Provide the (X, Y) coordinate of the cell's center where the given text is located.  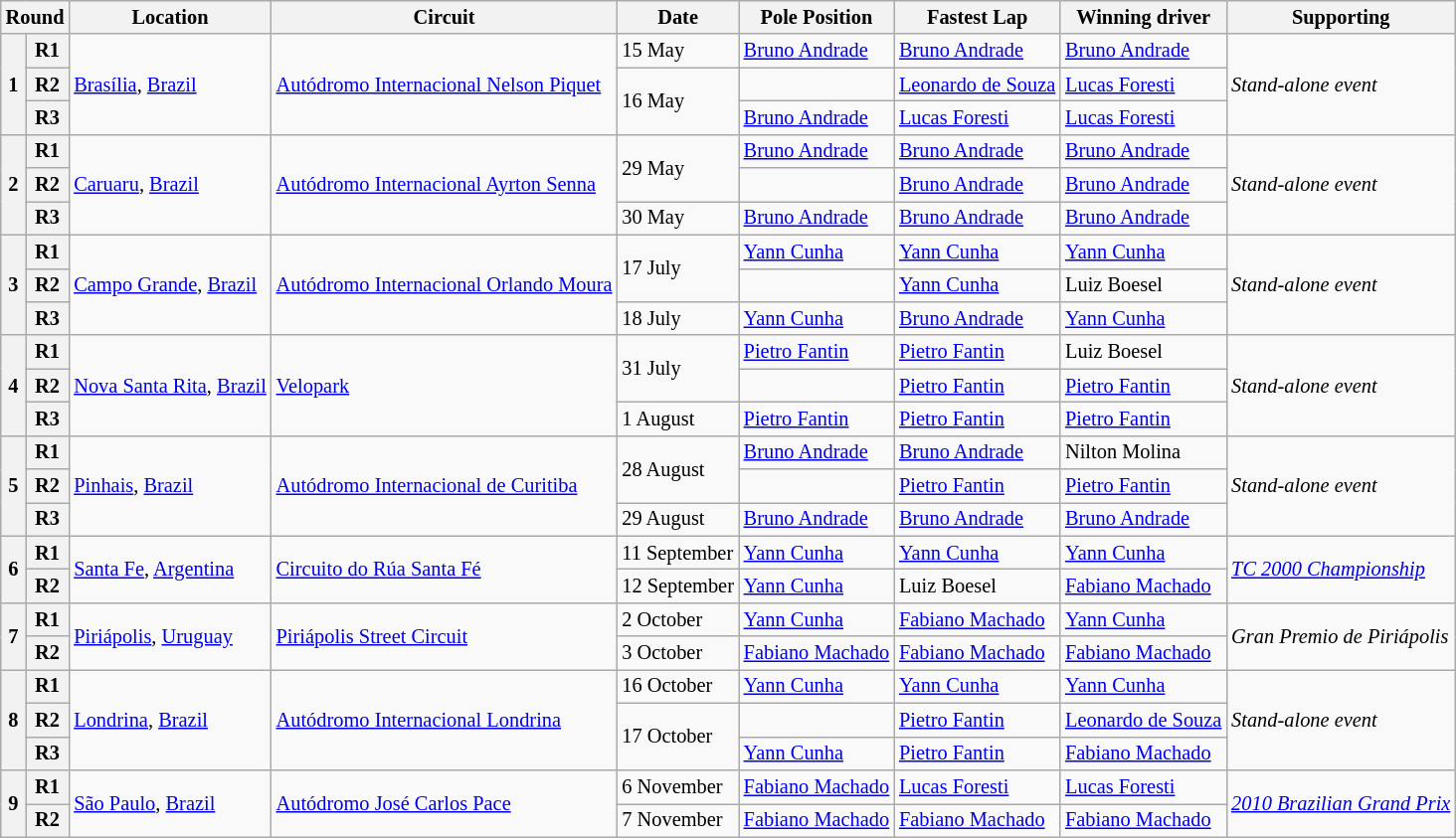
11 September (677, 553)
Location (169, 17)
6 (14, 569)
Nilton Molina (1144, 452)
Piriápolis Street Circuit (445, 636)
30 May (677, 218)
Autódromo Internacional Londrina (445, 720)
2 (14, 185)
Round (36, 17)
TC 2000 Championship (1341, 569)
Circuit (445, 17)
2 October (677, 619)
7 November (677, 820)
2010 Brazilian Grand Prix (1341, 803)
Londrina, Brazil (169, 720)
Brasília, Brazil (169, 84)
16 May (677, 101)
Winning driver (1144, 17)
Autódromo Internacional de Curitiba (445, 485)
Pole Position (817, 17)
Autódromo Internacional Ayrton Senna (445, 185)
16 October (677, 686)
Nova Santa Rita, Brazil (169, 386)
Circuito do Rúa Santa Fé (445, 569)
3 October (677, 653)
Supporting (1341, 17)
1 (14, 84)
Velopark (445, 386)
Fastest Lap (977, 17)
Gran Premio de Piriápolis (1341, 636)
Autódromo Internacional Orlando Moura (445, 284)
Piriápolis, Uruguay (169, 636)
Santa Fe, Argentina (169, 569)
Campo Grande, Brazil (169, 284)
17 July (677, 268)
6 November (677, 786)
Caruaru, Brazil (169, 185)
29 May (677, 167)
8 (14, 720)
29 August (677, 519)
5 (14, 485)
17 October (677, 736)
28 August (677, 469)
31 July (677, 368)
Autódromo Internacional Nelson Piquet (445, 84)
Date (677, 17)
18 July (677, 318)
15 May (677, 51)
4 (14, 386)
9 (14, 803)
3 (14, 284)
Pinhais, Brazil (169, 485)
12 September (677, 586)
São Paulo, Brazil (169, 803)
7 (14, 636)
Autódromo José Carlos Pace (445, 803)
1 August (677, 419)
